From the cell containing the given text, extract its center point as (X, Y) coordinate. 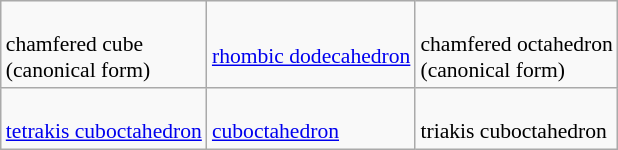
cuboctahedron (312, 118)
rhombic dodecahedron (312, 44)
tetrakis cuboctahedron (104, 118)
chamfered cube(canonical form) (104, 44)
triakis cuboctahedron (516, 118)
chamfered octahedron(canonical form) (516, 44)
